Locate the cell with the specified text and output its (X, Y) center coordinate. 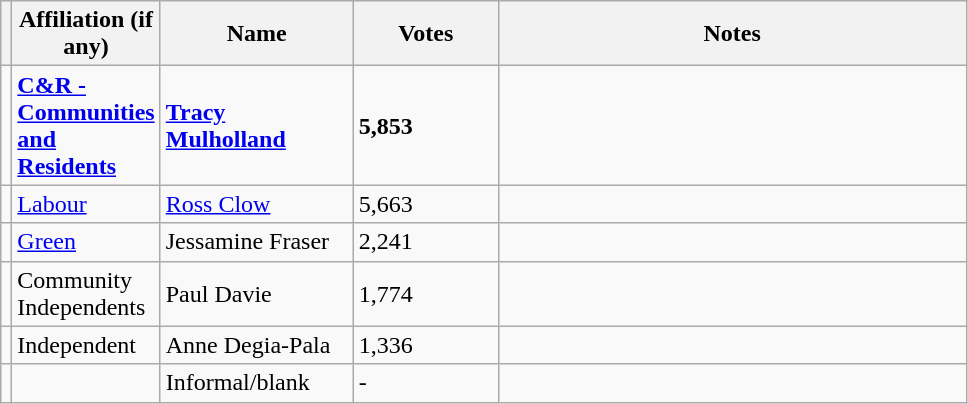
Independent (86, 345)
5,663 (426, 204)
5,853 (426, 126)
- (426, 383)
1,336 (426, 345)
Affiliation (if any) (86, 34)
Green (86, 242)
Community Independents (86, 294)
Labour (86, 204)
C&R - Communities and Residents (86, 126)
Ross Clow (256, 204)
Notes (732, 34)
Paul Davie (256, 294)
1,774 (426, 294)
Informal/blank (256, 383)
Name (256, 34)
Anne Degia-Pala (256, 345)
Votes (426, 34)
Tracy Mulholland (256, 126)
Jessamine Fraser (256, 242)
2,241 (426, 242)
